Scan for the cell matching the given text and deliver its [x, y] coordinate at center. 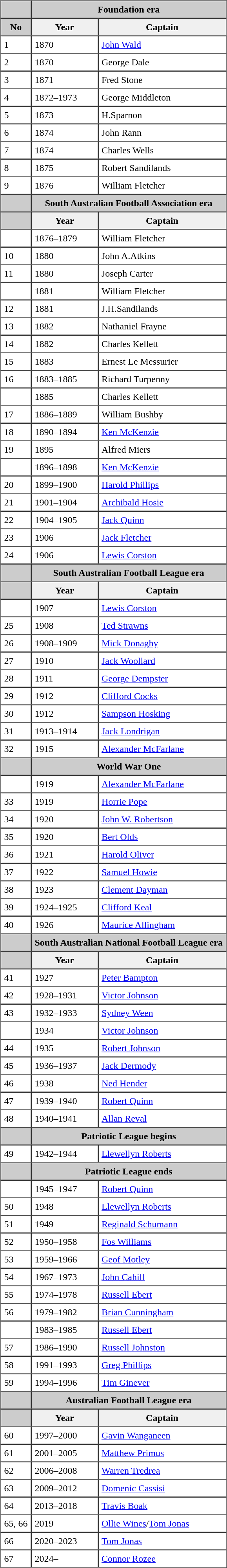
Robert Sandilands [162, 167]
1945–1947 [65, 1189]
32 [16, 749]
1934 [65, 1030]
Richard Turpenny [162, 379]
South Australian Football Association era [129, 203]
48 [16, 1118]
World War One [129, 766]
65, 66 [16, 1523]
1928–1931 [65, 995]
67 [16, 1559]
George Dempster [162, 678]
Patriotic League begins [129, 1136]
2 [16, 62]
53 [16, 1259]
Ernest Le Messurier [162, 361]
1883–1885 [65, 379]
Maurice Allingham [162, 925]
Jack Londrigan [162, 731]
1913–1914 [65, 731]
25 [16, 625]
Nathaniel Frayne [162, 326]
41 [16, 977]
17 [16, 414]
John W. Robertson [162, 819]
1936–1937 [65, 1066]
1942–1944 [65, 1153]
1908 [65, 625]
1997–2000 [65, 1435]
56 [16, 1312]
1927 [65, 977]
2013–2018 [65, 1505]
59 [16, 1383]
20 [16, 484]
1899–1900 [65, 484]
Fos Williams [162, 1242]
1875 [65, 167]
1979–1982 [65, 1312]
29 [16, 696]
60 [16, 1435]
46 [16, 1083]
John Rann [162, 132]
Clifford Cocks [162, 696]
1885 [65, 397]
Harold Phillips [162, 484]
Domenic Cassisi [162, 1488]
Greg Phillips [162, 1365]
6 [16, 132]
37 [16, 872]
1910 [65, 660]
30 [16, 714]
John A.Atkins [162, 256]
1926 [65, 925]
50 [16, 1207]
Robert Johnson [162, 1048]
1922 [65, 872]
Connor Rozee [162, 1559]
Ted Strawns [162, 625]
Jack Quinn [162, 520]
44 [16, 1048]
21 [16, 502]
1986–1990 [65, 1347]
1994–1996 [65, 1383]
Patriotic League ends [129, 1171]
1950–1958 [65, 1242]
1896–1898 [65, 467]
2020–2023 [65, 1541]
Travis Boak [162, 1505]
Tim Ginever [162, 1383]
43 [16, 1012]
Gavin Wanganeen [162, 1435]
1890–1894 [65, 432]
8 [16, 167]
1915 [65, 749]
1967–1973 [65, 1277]
18 [16, 432]
34 [16, 819]
William Bushby [162, 414]
Australian Football League era [129, 1400]
H.Sparnon [162, 115]
1886–1889 [65, 414]
J.H.Sandilands [162, 308]
Reginald Schumann [162, 1224]
2009–2012 [65, 1488]
Harold Oliver [162, 854]
22 [16, 520]
Sydney Ween [162, 1012]
George Middleton [162, 97]
1991–1993 [65, 1365]
1940–1941 [65, 1118]
57 [16, 1347]
Bert Olds [162, 836]
58 [16, 1365]
16 [16, 379]
1908–1909 [65, 643]
Geof Motley [162, 1259]
Archibald Hosie [162, 502]
63 [16, 1488]
42 [16, 995]
24 [16, 555]
12 [16, 308]
7 [16, 150]
1932–1933 [65, 1012]
1938 [65, 1083]
1876–1879 [65, 238]
45 [16, 1066]
54 [16, 1277]
1907 [65, 608]
47 [16, 1101]
1895 [65, 449]
Matthew Primus [162, 1453]
36 [16, 854]
Horrie Pope [162, 801]
Clement Dayman [162, 890]
2001–2005 [65, 1453]
1876 [65, 185]
26 [16, 643]
Ned Hender [162, 1083]
66 [16, 1541]
13 [16, 326]
1872–1973 [65, 97]
19 [16, 449]
15 [16, 361]
Clifford Keal [162, 907]
Charles Wells [162, 150]
10 [16, 256]
Sampson Hosking [162, 714]
52 [16, 1242]
3 [16, 80]
Samuel Howie [162, 872]
1983–1985 [65, 1329]
28 [16, 678]
1901–1904 [65, 502]
1948 [65, 1207]
1883 [65, 361]
George Dale [162, 62]
1871 [65, 80]
33 [16, 801]
23 [16, 538]
Foundation era [129, 9]
Ollie Wines/Tom Jonas [162, 1523]
Warren Tredrea [162, 1470]
2019 [65, 1523]
1924–1925 [65, 907]
Joseph Carter [162, 273]
Tom Jonas [162, 1541]
11 [16, 273]
South Australian Football League era [129, 573]
1959–1966 [65, 1259]
Mick Donaghy [162, 643]
Peter Bampton [162, 977]
5 [16, 115]
64 [16, 1505]
2006–2008 [65, 1470]
1923 [65, 890]
31 [16, 731]
2024– [65, 1559]
27 [16, 660]
Jack Dermody [162, 1066]
39 [16, 907]
Brian Cunningham [162, 1312]
9 [16, 185]
1974–1978 [65, 1294]
4 [16, 97]
Allan Reval [162, 1118]
South Australian National Football League era [129, 942]
40 [16, 925]
1949 [65, 1224]
John Cahill [162, 1277]
Jack Fletcher [162, 538]
Jack Woollard [162, 660]
Alfred Miers [162, 449]
35 [16, 836]
49 [16, 1153]
61 [16, 1453]
38 [16, 890]
1873 [65, 115]
1939–1940 [65, 1101]
Fred Stone [162, 80]
1935 [65, 1048]
No [16, 27]
14 [16, 343]
John Wald [162, 45]
1904–1905 [65, 520]
1921 [65, 854]
62 [16, 1470]
51 [16, 1224]
1911 [65, 678]
1 [16, 45]
Russell Johnston [162, 1347]
55 [16, 1294]
